Determine the [x, y] coordinate at the center of the cell enclosing the given text.  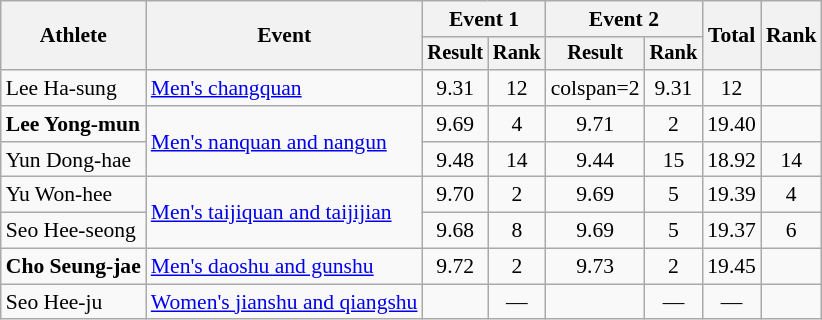
9.71 [596, 124]
Lee Yong-mun [74, 124]
Men's nanquan and nangun [284, 142]
Yun Dong-hae [74, 160]
Athlete [74, 36]
9.72 [455, 267]
Men's changquan [284, 88]
9.44 [596, 160]
colspan=2 [596, 88]
Event 1 [484, 19]
8 [517, 231]
19.40 [732, 124]
6 [792, 231]
Women's jianshu and qiangshu [284, 302]
9.48 [455, 160]
Total [732, 36]
Men's taijiquan and taijijian [284, 212]
19.37 [732, 231]
19.45 [732, 267]
Event 2 [624, 19]
Seo Hee-ju [74, 302]
Yu Won-hee [74, 195]
9.68 [455, 231]
Event [284, 36]
19.39 [732, 195]
18.92 [732, 160]
9.70 [455, 195]
Lee Ha-sung [74, 88]
Men's daoshu and gunshu [284, 267]
9.73 [596, 267]
Cho Seung-jae [74, 267]
Seo Hee-seong [74, 231]
15 [674, 160]
